Find where the given text appears and provide that cell's center as [x, y] coordinate. 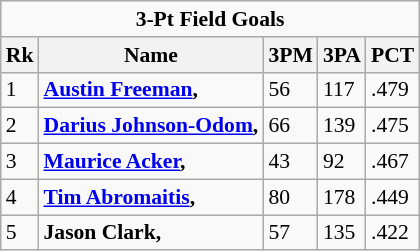
117 [342, 90]
.475 [392, 126]
Name [150, 55]
Rk [20, 55]
135 [342, 233]
4 [20, 197]
.479 [392, 90]
Darius Johnson-Odom, [150, 126]
57 [290, 233]
92 [342, 162]
139 [342, 126]
56 [290, 90]
3PA [342, 55]
PCT [392, 55]
1 [20, 90]
43 [290, 162]
Maurice Acker, [150, 162]
5 [20, 233]
3 [20, 162]
.467 [392, 162]
.422 [392, 233]
Austin Freeman, [150, 90]
80 [290, 197]
3-Pt Field Goals [210, 19]
178 [342, 197]
Jason Clark, [150, 233]
.449 [392, 197]
3PM [290, 55]
Tim Abromaitis, [150, 197]
2 [20, 126]
66 [290, 126]
